Scan for the cell matching the given text and deliver its (X, Y) coordinate at center. 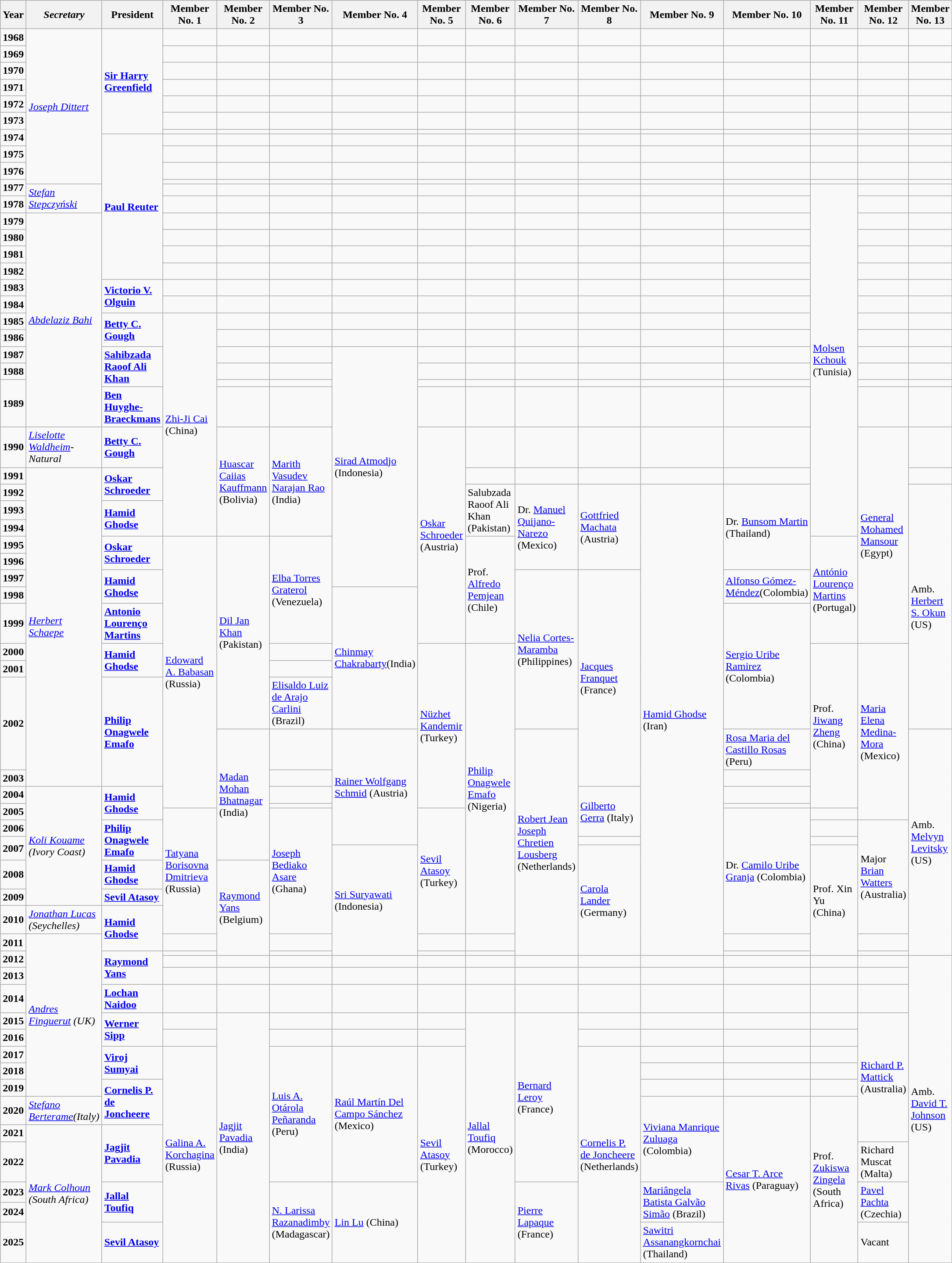
Paul Reuter (132, 207)
Member No. 4 (375, 15)
2014 (13, 998)
Edoward A. Babasan(Russia) (190, 672)
Member No. 11 (834, 15)
Victorio V. Olguin (132, 296)
2022 (13, 1162)
Sahibzada Raoof Ali Khan (132, 366)
Mark Colhoun (South Africa) (64, 1194)
Galina A. Korchagina (Russia) (190, 1155)
Alfonso Gómez-Méndez(Colombia) (767, 586)
2010 (13, 920)
Cornelis P. de Joncheere (Netherlands) (609, 1155)
1981 (13, 255)
1977 (13, 187)
Nüzhet Kandemir (Turkey) (441, 726)
Marith Vasudev Narajan Rao (India) (301, 482)
Abdelaziz Bahi (64, 319)
2003 (13, 778)
Elba Torres Graterol (Venezuela) (301, 590)
1984 (13, 305)
Member No. 13 (930, 15)
Year (13, 15)
Gottfried Machata (Austria) (609, 527)
Secretary (64, 15)
2008 (13, 874)
1993 (13, 510)
1975 (13, 154)
Nelia Cortes-Maramba (Philippines) (547, 649)
1972 (13, 104)
2006 (13, 828)
1987 (13, 355)
Madan Mohan Bhatnagar(India) (243, 795)
1998 (13, 595)
2018 (13, 1071)
Richard P. Mattick (Australia) (884, 1077)
Bernard Leroy (France) (547, 1098)
Sirad Atmodjo (Indonesia) (375, 466)
2007 (13, 848)
Oskar Schroeder (Austria) (441, 535)
2011 (13, 942)
Tatyana Borisovna Dmitrieva(Russia) (190, 871)
Mariângela Batista Galvão Simão (Brazil) (682, 1202)
Amb. Herbert S. Okun(US) (930, 606)
2000 (13, 652)
N. Larissa Razanadimby (Madagascar) (301, 1222)
2005 (13, 811)
Lin Lu (China) (375, 1222)
Member No. 9 (682, 15)
António Lourenço Martins (Portugal) (834, 590)
Philip Onagwele Emafo (Nigeria) (490, 789)
Pavel Pachta (Czechia) (884, 1202)
2012 (13, 959)
1986 (13, 338)
Rosa Maria del Castillo Rosas(Peru) (767, 750)
Koli Kouame (Ivory Coast) (64, 846)
1999 (13, 624)
Member No. 10 (767, 15)
Sri Suryawati (Indonesia) (375, 900)
Member No. 6 (490, 15)
Jagjit Pavadia (132, 1153)
Sevil Atasoy(Turkey) (441, 871)
Dr. Camilo Uribe Granja (Colombia) (767, 871)
2004 (13, 795)
1974 (13, 137)
Prof. Xin Yu(China) (834, 900)
2015 (13, 1021)
Member No. 3 (301, 15)
Prof. Jiwang Zheng(China) (834, 726)
Antonio Lourenço Martins (132, 624)
Member No. 7 (547, 15)
Sevil Atasoy (Turkey) (441, 1155)
Major Brian Watters (Australia) (884, 877)
1992 (13, 492)
Hamid Ghodse (Iran) (682, 720)
Sir Harry Greenfield (132, 82)
Carola Lander (Germany) (609, 900)
1990 (13, 447)
2009 (13, 897)
Elisaldo Luiz de Arajo Carlini (Brazil) (301, 703)
Viroj Sumyai (132, 1063)
Huascar Caiias Kauffmann (Bolivia) (243, 482)
2020 (13, 1110)
Molsen Kchouk (Tunisia) (834, 360)
Dr. Manuel Quijano-Narezo(Mexico) (547, 527)
Jacques Franquet(France) (609, 678)
Member No. 5 (441, 15)
Prof. Zukiswa Zingela(South Africa) (834, 1180)
Jallal Toufiq (132, 1202)
Jonathan Lucas (Seychelles) (64, 920)
Andres Finguerut (UK) (64, 1015)
Prof. Alfredo Pemjean(Chile) (490, 590)
2016 (13, 1038)
Stefano Berterame(Italy) (64, 1110)
Amb. David T. Johnson (US) (930, 1109)
1969 (13, 54)
1983 (13, 288)
Cesar T. Arce Rivas (Paraguay) (767, 1180)
2013 (13, 976)
1979 (13, 221)
1968 (13, 37)
Rainer Wolfgang Schmid (Austria) (375, 787)
Cornelis P. de Joncheere (132, 1102)
1988 (13, 371)
Raúl Martín Del Campo Sánchez (Mexico) (375, 1114)
Joseph Dittert (64, 107)
Salubzada Raoof Ali Khan(Pakistan) (490, 510)
2001 (13, 669)
Amb. Melvyn Levitsky(US) (930, 843)
Stefan Stepczyński (64, 198)
Gilberto Gerra (Italy) (609, 811)
Member No. 12 (884, 15)
1989 (13, 403)
1985 (13, 321)
2023 (13, 1192)
1995 (13, 545)
Luis A. Otárola Peñaranda (Peru) (301, 1114)
2002 (13, 723)
1997 (13, 578)
Joseph Bediako Asare(Ghana) (301, 871)
Pierre Lapaque (France) (547, 1222)
2019 (13, 1088)
Member No. 1 (190, 15)
2024 (13, 1212)
President (132, 15)
General Mohamed Mansour (Egypt) (884, 535)
Raymond Yans (Belgium) (243, 908)
Werner Sipp (132, 1030)
Ben Huyghe-Braeckmans (132, 407)
Member No. 8 (609, 15)
1971 (13, 87)
Robert Jean Joseph Chretien Lousberg (Netherlands) (547, 843)
Zhi-Ji Cai (China) (190, 425)
1996 (13, 561)
Dr. Bunsom Martin(Thailand) (767, 527)
Member No. 2 (243, 15)
Richard Muscat(Malta) (884, 1162)
Jagjit Pavadia (India) (243, 1138)
1991 (13, 476)
Vacant (884, 1242)
Sawitri Assanangkornchai (Thailand) (682, 1242)
2021 (13, 1133)
Chinmay Chakrabarty(India) (375, 657)
1978 (13, 204)
1994 (13, 528)
Jallal Toufiq (Morocco) (490, 1138)
Sergio Uribe Ramirez (Colombia) (767, 666)
Maria Elena Medina-Mora (Mexico) (884, 732)
1973 (13, 121)
2017 (13, 1055)
Raymond Yans (132, 967)
Dil Jan Khan (Pakistan) (243, 633)
Liselotte Waldheim-Natural (64, 447)
1970 (13, 71)
1982 (13, 271)
2025 (13, 1242)
1980 (13, 238)
Lochan Naidoo (132, 998)
Herbert Schaepe (64, 627)
1976 (13, 171)
Viviana Manrique Zuluaga (Colombia) (682, 1139)
